Locate the cell with the specified text and output its (x, y) center coordinate. 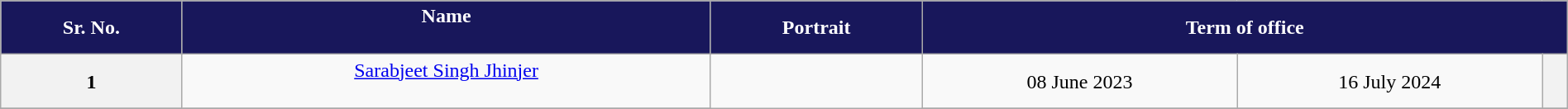
08 June 2023 (1079, 81)
1 (91, 81)
Sr. No. (91, 28)
Portrait (816, 28)
16 July 2024 (1389, 81)
Sarabjeet Singh Jhinjer (447, 81)
Name (447, 28)
Term of office (1245, 28)
